From the cell containing the given text, extract its center point as (x, y) coordinate. 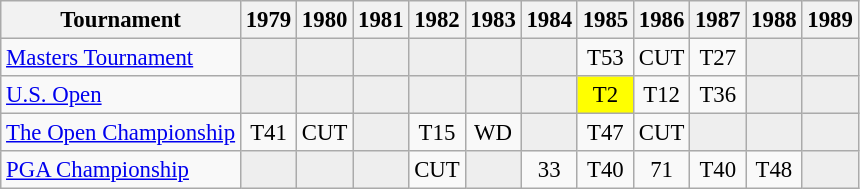
1985 (605, 20)
The Open Championship (121, 133)
PGA Championship (121, 170)
1980 (325, 20)
1989 (830, 20)
71 (661, 170)
T2 (605, 95)
T41 (268, 133)
1983 (493, 20)
WD (493, 133)
T48 (774, 170)
T27 (718, 58)
1987 (718, 20)
T12 (661, 95)
1984 (549, 20)
T36 (718, 95)
33 (549, 170)
U.S. Open (121, 95)
1988 (774, 20)
Masters Tournament (121, 58)
1981 (381, 20)
1979 (268, 20)
Tournament (121, 20)
T53 (605, 58)
1986 (661, 20)
1982 (437, 20)
T47 (605, 133)
T15 (437, 133)
